Identify which cell holds the provided text, then report its (X, Y) central coordinate. 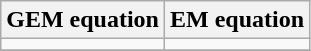
GEM equation (83, 20)
EM equation (238, 20)
